Search for the cell housing the specified text and yield its [X, Y] center coordinate. 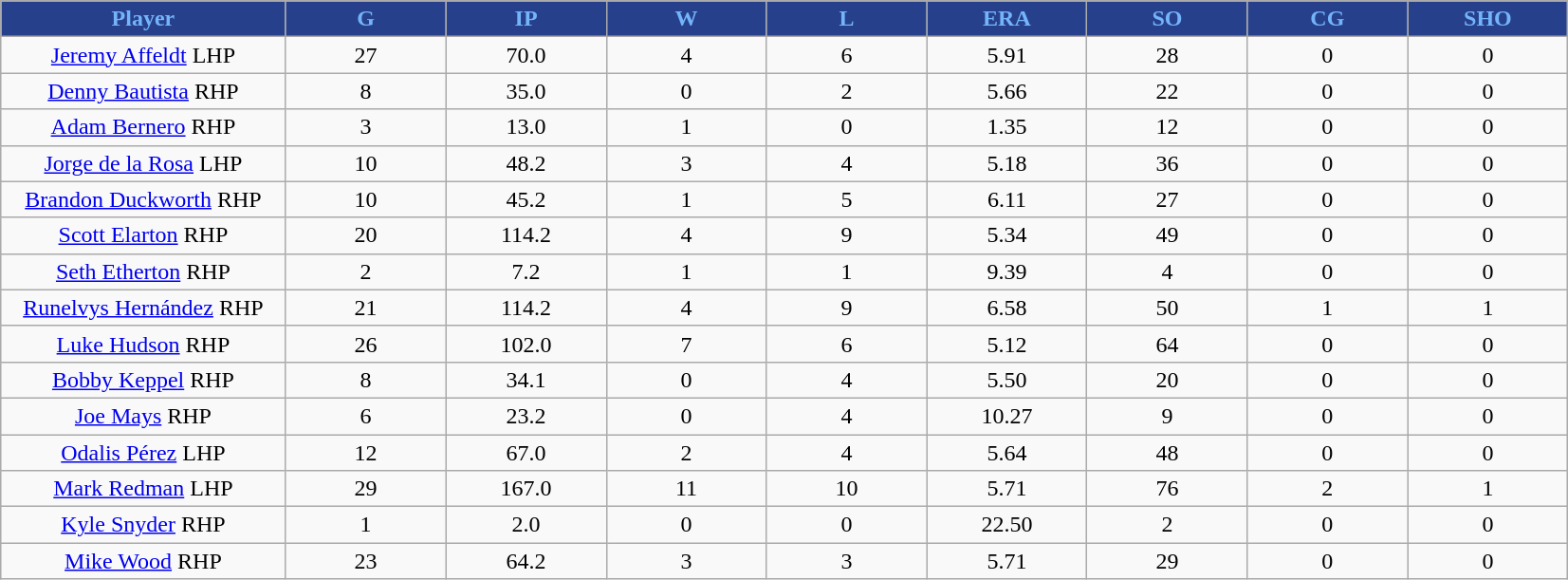
Luke Hudson RHP [143, 344]
28 [1167, 55]
Denny Bautista RHP [143, 91]
6.11 [1007, 199]
21 [366, 308]
64 [1167, 344]
Seth Etherton RHP [143, 271]
Scott Elarton RHP [143, 235]
22.50 [1007, 525]
Mike Wood RHP [143, 561]
Brandon Duckworth RHP [143, 199]
7 [687, 344]
Player [143, 19]
48.2 [526, 163]
SHO [1487, 19]
26 [366, 344]
Bobby Keppel RHP [143, 380]
CG [1328, 19]
7.2 [526, 271]
102.0 [526, 344]
49 [1167, 235]
70.0 [526, 55]
11 [687, 489]
10.27 [1007, 416]
W [687, 19]
Adam Bernero RHP [143, 127]
5.91 [1007, 55]
Jeremy Affeldt LHP [143, 55]
167.0 [526, 489]
13.0 [526, 127]
5.64 [1007, 453]
SO [1167, 19]
1.35 [1007, 127]
23 [366, 561]
Odalis Pérez LHP [143, 453]
Joe Mays RHP [143, 416]
6.58 [1007, 308]
Jorge de la Rosa LHP [143, 163]
ERA [1007, 19]
5.12 [1007, 344]
23.2 [526, 416]
76 [1167, 489]
2.0 [526, 525]
Mark Redman LHP [143, 489]
64.2 [526, 561]
45.2 [526, 199]
G [366, 19]
Runelvys Hernández RHP [143, 308]
Kyle Snyder RHP [143, 525]
9.39 [1007, 271]
5.18 [1007, 163]
5.66 [1007, 91]
67.0 [526, 453]
5 [846, 199]
34.1 [526, 380]
35.0 [526, 91]
48 [1167, 453]
5.34 [1007, 235]
L [846, 19]
36 [1167, 163]
5.50 [1007, 380]
22 [1167, 91]
50 [1167, 308]
IP [526, 19]
